From the cell containing the given text, extract its center point as [X, Y] coordinate. 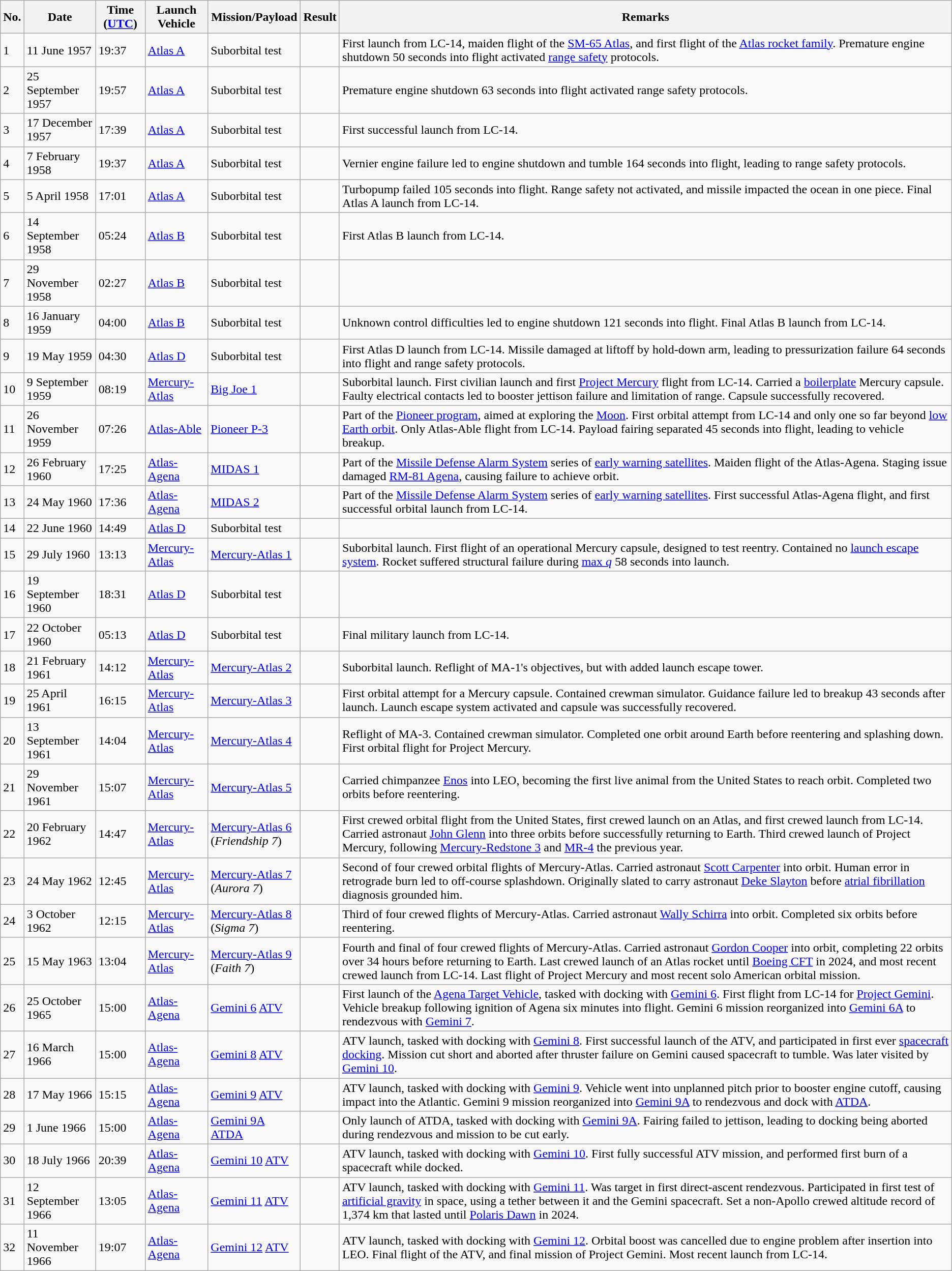
1 June 1966 [60, 1128]
Turbopump failed 105 seconds into flight. Range safety not activated, and missile impacted the ocean in one piece. Final Atlas A launch from LC-14. [645, 196]
14:49 [120, 528]
3 October 1962 [60, 921]
17:39 [120, 130]
Big Joe 1 [254, 389]
11 [12, 429]
22 [12, 834]
MIDAS 1 [254, 469]
02:27 [120, 283]
No. [12, 17]
15 May 1963 [60, 961]
Date [60, 17]
32 [12, 1248]
Gemini 10 ATV [254, 1161]
30 [12, 1161]
19 May 1959 [60, 356]
27 [12, 1054]
11 June 1957 [60, 50]
Result [320, 17]
Final military launch from LC-14. [645, 635]
Third of four crewed flights of Mercury-Atlas. Carried astronaut Wally Schirra into orbit. Completed six orbits before reentering. [645, 921]
17:36 [120, 503]
16 January 1959 [60, 322]
05:13 [120, 635]
26 November 1959 [60, 429]
17 May 1966 [60, 1095]
20:39 [120, 1161]
Mercury-Atlas 8(Sigma 7) [254, 921]
19:07 [120, 1248]
1 [12, 50]
18 [12, 667]
24 May 1962 [60, 881]
7 [12, 283]
29 November 1958 [60, 283]
16 March 1966 [60, 1054]
Gemini 6 ATV [254, 1008]
21 February 1961 [60, 667]
First successful launch from LC-14. [645, 130]
11 November 1966 [60, 1248]
29 November 1961 [60, 787]
13:13 [120, 554]
29 [12, 1128]
28 [12, 1095]
22 October 1960 [60, 635]
First Atlas B launch from LC-14. [645, 236]
Premature engine shutdown 63 seconds into flight activated range safety protocols. [645, 90]
Gemini 11 ATV [254, 1201]
24 May 1960 [60, 503]
Gemini 8 ATV [254, 1054]
12 [12, 469]
05:24 [120, 236]
MIDAS 2 [254, 503]
13:04 [120, 961]
4 [12, 163]
20 [12, 741]
08:19 [120, 389]
Gemini 12 ATV [254, 1248]
17 [12, 635]
16 [12, 595]
9 September 1959 [60, 389]
3 [12, 130]
17 December 1957 [60, 130]
Atlas-Able [176, 429]
04:00 [120, 322]
13:05 [120, 1201]
15 [12, 554]
Mission/Payload [254, 17]
14:12 [120, 667]
04:30 [120, 356]
15:07 [120, 787]
Time (UTC) [120, 17]
15:15 [120, 1095]
14:04 [120, 741]
25 October 1965 [60, 1008]
13 September 1961 [60, 741]
19:57 [120, 90]
12 September 1966 [60, 1201]
25 September 1957 [60, 90]
14 September 1958 [60, 236]
07:26 [120, 429]
Pioneer P-3 [254, 429]
22 June 1960 [60, 528]
14 [12, 528]
20 February 1962 [60, 834]
26 February 1960 [60, 469]
Gemini 9 ATV [254, 1095]
16:15 [120, 701]
Mercury-Atlas 4 [254, 741]
Mercury-Atlas 3 [254, 701]
19 September 1960 [60, 595]
24 [12, 921]
Unknown control difficulties led to engine shutdown 121 seconds into flight. Final Atlas B launch from LC-14. [645, 322]
18 July 1966 [60, 1161]
31 [12, 1201]
2 [12, 90]
Vernier engine failure led to engine shutdown and tumble 164 seconds into flight, leading to range safety protocols. [645, 163]
6 [12, 236]
25 [12, 961]
21 [12, 787]
12:15 [120, 921]
Mercury-Atlas 5 [254, 787]
8 [12, 322]
Mercury-Atlas 2 [254, 667]
Remarks [645, 17]
29 July 1960 [60, 554]
Mercury-Atlas 1 [254, 554]
Launch Vehicle [176, 17]
Suborbital launch. Reflight of MA-1's objectives, but with added launch escape tower. [645, 667]
14:47 [120, 834]
Mercury-Atlas 6(Friendship 7) [254, 834]
10 [12, 389]
7 February 1958 [60, 163]
13 [12, 503]
19 [12, 701]
5 April 1958 [60, 196]
Carried chimpanzee Enos into LEO, becoming the first live animal from the United States to reach orbit. Completed two orbits before reentering. [645, 787]
12:45 [120, 881]
17:25 [120, 469]
5 [12, 196]
25 April 1961 [60, 701]
Gemini 9A ATDA [254, 1128]
ATV launch, tasked with docking with Gemini 10. First fully successful ATV mission, and performed first burn of a spacecraft while docked. [645, 1161]
23 [12, 881]
9 [12, 356]
Mercury-Atlas 9(Faith 7) [254, 961]
Mercury-Atlas 7(Aurora 7) [254, 881]
26 [12, 1008]
18:31 [120, 595]
17:01 [120, 196]
